Return the [x, y] coordinate for the center point of the cell that contains the specified text.  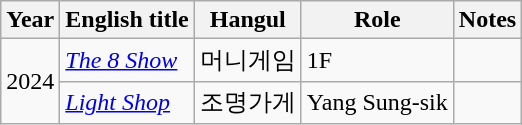
Yang Sung-sik [377, 102]
머니게임 [248, 60]
English title [127, 20]
Role [377, 20]
Hangul [248, 20]
1F [377, 60]
2024 [30, 82]
Light Shop [127, 102]
The 8 Show [127, 60]
Notes [487, 20]
조명가게 [248, 102]
Year [30, 20]
